Scan for the cell matching the given text and deliver its [x, y] coordinate at center. 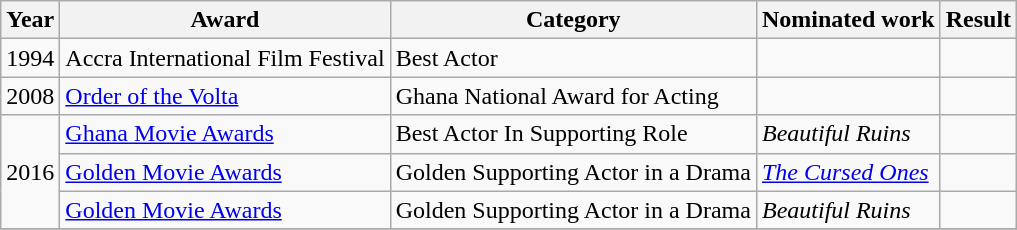
Accra International Film Festival [225, 58]
Ghana National Award for Acting [573, 96]
2008 [30, 96]
1994 [30, 58]
Result [978, 20]
2016 [30, 172]
Best Actor [573, 58]
Nominated work [848, 20]
Order of the Volta [225, 96]
Best Actor In Supporting Role [573, 134]
Year [30, 20]
Ghana Movie Awards [225, 134]
Category [573, 20]
Award [225, 20]
The Cursed Ones [848, 172]
